Detect which cell encompasses the target text, then output its (X, Y) center coordinate. 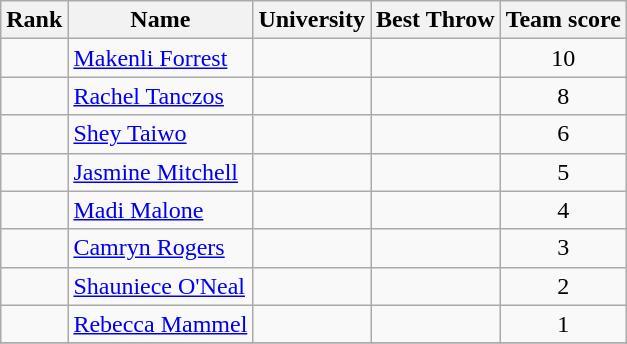
6 (563, 134)
8 (563, 96)
1 (563, 324)
3 (563, 248)
Shey Taiwo (160, 134)
Rebecca Mammel (160, 324)
4 (563, 210)
University (312, 20)
Makenli Forrest (160, 58)
Rank (34, 20)
Best Throw (436, 20)
Jasmine Mitchell (160, 172)
Rachel Tanczos (160, 96)
10 (563, 58)
Camryn Rogers (160, 248)
Name (160, 20)
Shauniece O'Neal (160, 286)
2 (563, 286)
5 (563, 172)
Madi Malone (160, 210)
Team score (563, 20)
